Output the (X, Y) coordinate of the center of the cell containing the given text.  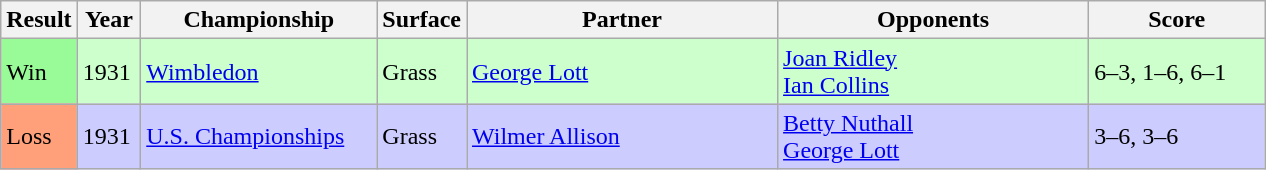
Wilmer Allison (622, 136)
3–6, 3–6 (1177, 136)
Win (39, 72)
Opponents (934, 20)
Betty Nuthall George Lott (934, 136)
Wimbledon (259, 72)
Year (109, 20)
U.S. Championships (259, 136)
Result (39, 20)
Score (1177, 20)
Championship (259, 20)
Loss (39, 136)
6–3, 1–6, 6–1 (1177, 72)
Partner (622, 20)
Surface (422, 20)
George Lott (622, 72)
Joan Ridley Ian Collins (934, 72)
